From the cell containing the given text, extract its center point as (x, y) coordinate. 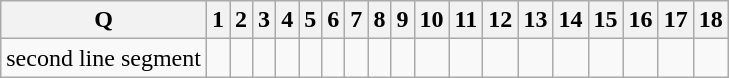
15 (606, 20)
5 (310, 20)
12 (500, 20)
17 (676, 20)
3 (264, 20)
13 (536, 20)
18 (710, 20)
2 (242, 20)
9 (402, 20)
16 (640, 20)
7 (356, 20)
Q (104, 20)
11 (466, 20)
8 (380, 20)
4 (288, 20)
1 (218, 20)
10 (432, 20)
14 (570, 20)
6 (334, 20)
second line segment (104, 58)
